Scan for the cell matching the given text and deliver its [x, y] coordinate at center. 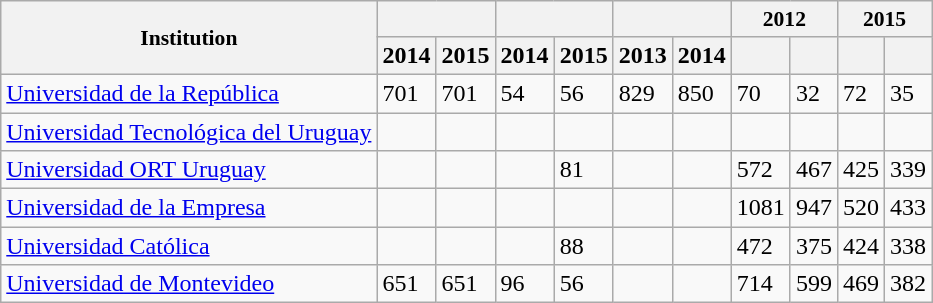
599 [814, 284]
Universidad ORT Uruguay [189, 170]
Universidad Católica [189, 246]
714 [760, 284]
35 [908, 93]
96 [524, 284]
1081 [760, 208]
54 [524, 93]
Universidad de la República [189, 93]
2013 [642, 55]
850 [702, 93]
339 [908, 170]
382 [908, 284]
88 [584, 246]
81 [584, 170]
Universidad de la Empresa [189, 208]
424 [860, 246]
32 [814, 93]
70 [760, 93]
520 [860, 208]
472 [760, 246]
375 [814, 246]
469 [860, 284]
572 [760, 170]
Universidad Tecnológica del Uruguay [189, 131]
433 [908, 208]
338 [908, 246]
2012 [784, 19]
947 [814, 208]
Institution [189, 38]
829 [642, 93]
Universidad de Montevideo [189, 284]
467 [814, 170]
72 [860, 93]
425 [860, 170]
